Scan for the cell matching the given text and deliver its [X, Y] coordinate at center. 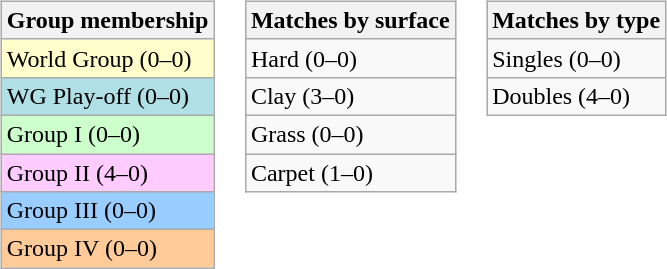
Matches by surface [350, 20]
Group membership [108, 20]
WG Play-off (0–0) [108, 96]
Group I (0–0) [108, 134]
Doubles (4–0) [576, 96]
World Group (0–0) [108, 58]
Grass (0–0) [350, 134]
Hard (0–0) [350, 58]
Group II (4–0) [108, 173]
Singles (0–0) [576, 58]
Group III (0–0) [108, 211]
Group IV (0–0) [108, 249]
Clay (3–0) [350, 96]
Carpet (1–0) [350, 173]
Matches by type [576, 20]
